Scan for the cell matching the given text and deliver its (X, Y) coordinate at center. 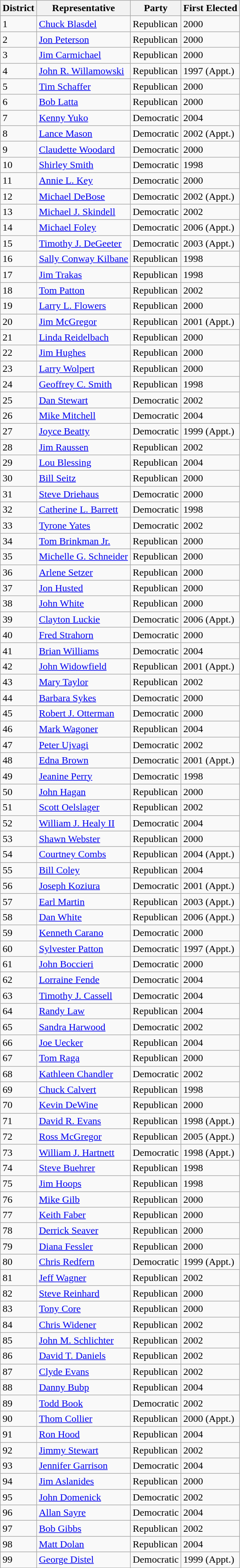
63 (18, 996)
John Hagan (83, 792)
Dan White (83, 917)
71 (18, 1121)
William J. Hartnett (83, 1152)
Timothy J. Cassell (83, 996)
36 (18, 572)
Chuck Blasdel (83, 24)
86 (18, 1356)
Sally Conway Kilbane (83, 259)
Bob Latta (83, 102)
Jon Husted (83, 588)
Jim Carmichael (83, 55)
13 (18, 212)
John White (83, 604)
Lance Mason (83, 133)
20 (18, 322)
37 (18, 588)
Catherine L. Barrett (83, 510)
Tony Core (83, 1309)
32 (18, 510)
85 (18, 1340)
41 (18, 651)
9 (18, 149)
51 (18, 807)
Mike Mitchell (83, 415)
Bob Gibbs (83, 1528)
82 (18, 1293)
Joyce Beatty (83, 431)
58 (18, 917)
2 (18, 40)
70 (18, 1105)
Jim Hoops (83, 1183)
Joe Uecker (83, 1043)
2004 (Appt.) (210, 854)
Brian Williams (83, 651)
Thom Collier (83, 1419)
73 (18, 1152)
Chris Redfern (83, 1262)
Sylvester Patton (83, 948)
Barbara Sykes (83, 698)
Kenneth Carano (83, 933)
62 (18, 980)
67 (18, 1058)
Tom Raga (83, 1058)
84 (18, 1325)
19 (18, 306)
27 (18, 431)
43 (18, 682)
91 (18, 1434)
17 (18, 275)
94 (18, 1482)
53 (18, 839)
George Distel (83, 1560)
40 (18, 635)
34 (18, 541)
Bill Seitz (83, 478)
48 (18, 761)
50 (18, 792)
Peter Ujvagi (83, 745)
49 (18, 776)
98 (18, 1544)
District (18, 8)
52 (18, 823)
61 (18, 964)
80 (18, 1262)
Steve Reinhard (83, 1293)
42 (18, 666)
26 (18, 415)
John R. Willamowski (83, 71)
David R. Evans (83, 1121)
Tyrone Yates (83, 525)
99 (18, 1560)
95 (18, 1497)
96 (18, 1513)
2005 (Appt.) (210, 1136)
21 (18, 337)
Ross McGregor (83, 1136)
2000 (Appt.) (210, 1419)
Matt Dolan (83, 1544)
Tom Patton (83, 290)
88 (18, 1387)
77 (18, 1215)
7 (18, 118)
Steve Driehaus (83, 494)
Shawn Webster (83, 839)
Annie L. Key (83, 180)
92 (18, 1450)
Tom Brinkman Jr. (83, 541)
6 (18, 102)
John Widowfield (83, 666)
31 (18, 494)
15 (18, 243)
Clyde Evans (83, 1372)
Fred Strahorn (83, 635)
Mike Gilb (83, 1199)
Jon Peterson (83, 40)
Danny Bubp (83, 1387)
Representative (83, 8)
39 (18, 619)
60 (18, 948)
46 (18, 729)
Jim Hughes (83, 353)
John M. Schlichter (83, 1340)
81 (18, 1278)
Shirley Smith (83, 165)
64 (18, 1011)
76 (18, 1199)
25 (18, 400)
Ron Hood (83, 1434)
Michael J. Skindell (83, 212)
23 (18, 369)
8 (18, 133)
Keith Faber (83, 1215)
16 (18, 259)
78 (18, 1231)
30 (18, 478)
68 (18, 1074)
Derrick Seaver (83, 1231)
38 (18, 604)
97 (18, 1528)
4 (18, 71)
Mark Wagoner (83, 729)
33 (18, 525)
Steve Buehrer (83, 1168)
Timothy J. DeGeeter (83, 243)
Michael Foley (83, 228)
Robert J. Otterman (83, 714)
Claudette Woodard (83, 149)
Arlene Setzer (83, 572)
54 (18, 854)
87 (18, 1372)
Allan Sayre (83, 1513)
Kevin DeWine (83, 1105)
Jim Aslanides (83, 1482)
Jimmy Stewart (83, 1450)
47 (18, 745)
Michelle G. Schneider (83, 557)
First Elected (210, 8)
57 (18, 901)
Joseph Koziura (83, 886)
John Domenick (83, 1497)
Jennifer Garrison (83, 1466)
72 (18, 1136)
Clayton Luckie (83, 619)
75 (18, 1183)
Chuck Calvert (83, 1090)
5 (18, 86)
18 (18, 290)
Geoffrey C. Smith (83, 384)
44 (18, 698)
55 (18, 870)
56 (18, 886)
14 (18, 228)
Diana Fessler (83, 1246)
10 (18, 165)
11 (18, 180)
93 (18, 1466)
69 (18, 1090)
65 (18, 1027)
Bill Coley (83, 870)
Edna Brown (83, 761)
Jim McGregor (83, 322)
Jeff Wagner (83, 1278)
Jim Raussen (83, 447)
Kathleen Chandler (83, 1074)
Larry L. Flowers (83, 306)
24 (18, 384)
Sandra Harwood (83, 1027)
Linda Reidelbach (83, 337)
Lorraine Fende (83, 980)
Chris Widener (83, 1325)
22 (18, 353)
David T. Daniels (83, 1356)
Larry Wolpert (83, 369)
Mary Taylor (83, 682)
Michael DeBose (83, 196)
59 (18, 933)
89 (18, 1403)
74 (18, 1168)
William J. Healy II (83, 823)
90 (18, 1419)
1 (18, 24)
83 (18, 1309)
Jim Trakas (83, 275)
Scott Oelslager (83, 807)
12 (18, 196)
Lou Blessing (83, 463)
28 (18, 447)
29 (18, 463)
66 (18, 1043)
John Boccieri (83, 964)
Jeanine Perry (83, 776)
Courtney Combs (83, 854)
Kenny Yuko (83, 118)
45 (18, 714)
Earl Martin (83, 901)
Randy Law (83, 1011)
Tim Schaffer (83, 86)
35 (18, 557)
Dan Stewart (83, 400)
Todd Book (83, 1403)
79 (18, 1246)
3 (18, 55)
Party (155, 8)
